Find where the given text appears and provide that cell's center as [x, y] coordinate. 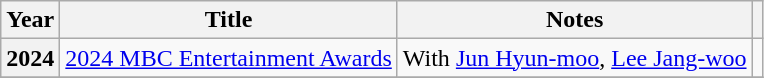
Notes [574, 20]
2024 [30, 58]
2024 MBC Entertainment Awards [229, 58]
Title [229, 20]
Year [30, 20]
With Jun Hyun-moo, Lee Jang-woo [574, 58]
